Search for the cell housing the specified text and yield its [X, Y] center coordinate. 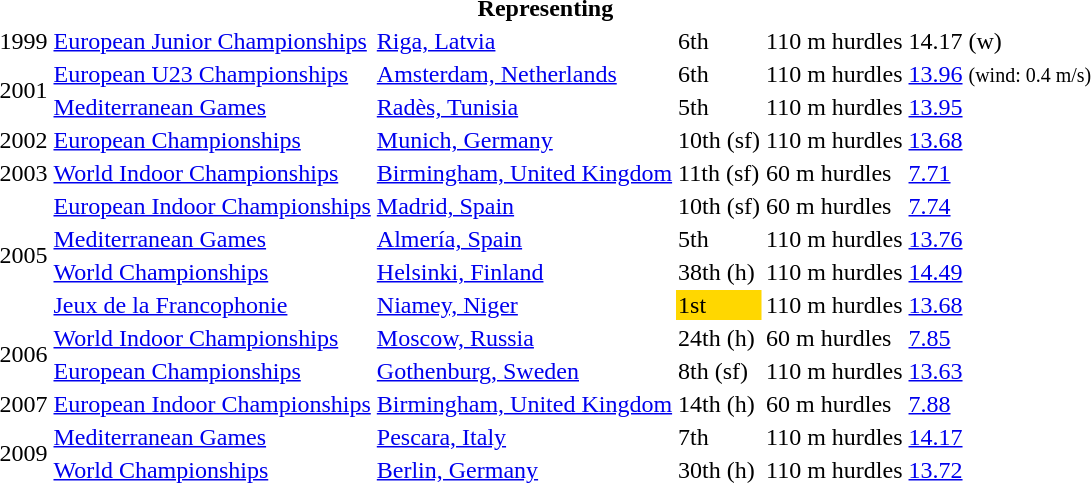
24th (h) [720, 338]
38th (h) [720, 272]
Almería, Spain [524, 239]
14th (h) [720, 404]
Radès, Tunisia [524, 107]
Riga, Latvia [524, 41]
8th (sf) [720, 371]
7th [720, 437]
European Junior Championships [212, 41]
Munich, Germany [524, 140]
European U23 Championships [212, 74]
Niamey, Niger [524, 305]
Pescara, Italy [524, 437]
Amsterdam, Netherlands [524, 74]
Jeux de la Francophonie [212, 305]
World Championships [212, 272]
Moscow, Russia [524, 338]
Madrid, Spain [524, 206]
Gothenburg, Sweden [524, 371]
1st [720, 305]
Helsinki, Finland [524, 272]
11th (sf) [720, 173]
